Determine the (X, Y) coordinate at the center of the cell enclosing the given text.  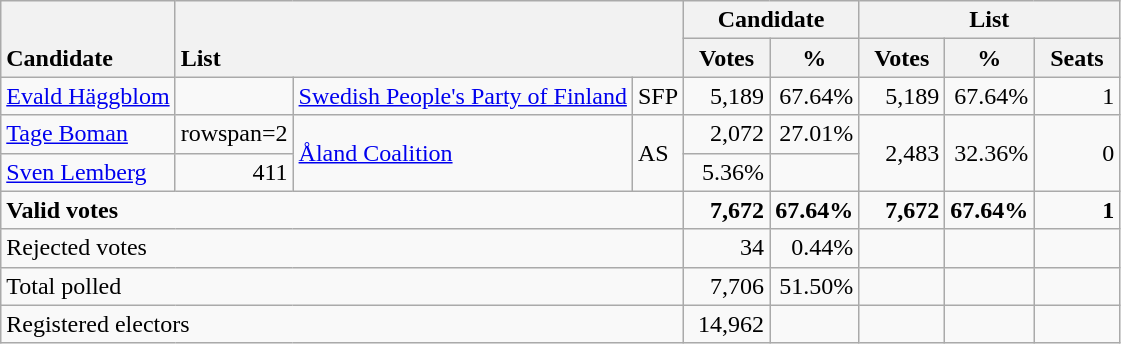
Sven Lemberg (88, 172)
Swedish People's Party of Finland (462, 96)
Valid votes (342, 210)
Total polled (342, 286)
SFP (658, 96)
34 (727, 248)
Rejected votes (342, 248)
AS (658, 153)
2,072 (727, 134)
rowspan=2 (234, 134)
Registered electors (342, 324)
7,706 (727, 286)
Seats (1077, 58)
Åland Coalition (462, 153)
Tage Boman (88, 134)
Evald Häggblom (88, 96)
14,962 (727, 324)
32.36% (990, 153)
27.01% (814, 134)
0 (1077, 153)
411 (234, 172)
0.44% (814, 248)
5.36% (727, 172)
2,483 (902, 153)
51.50% (814, 286)
